Return the (X, Y) coordinate for the center point of the cell that contains the specified text.  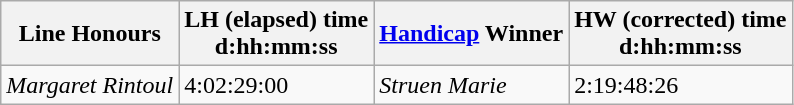
Struen Marie (472, 85)
Line Honours (90, 34)
2:19:48:26 (680, 85)
HW (corrected) time d:hh:mm:ss (680, 34)
LH (elapsed) time d:hh:mm:ss (276, 34)
Handicap Winner (472, 34)
Margaret Rintoul (90, 85)
4:02:29:00 (276, 85)
